Provide the [x, y] coordinate of the cell's center where the given text is located.  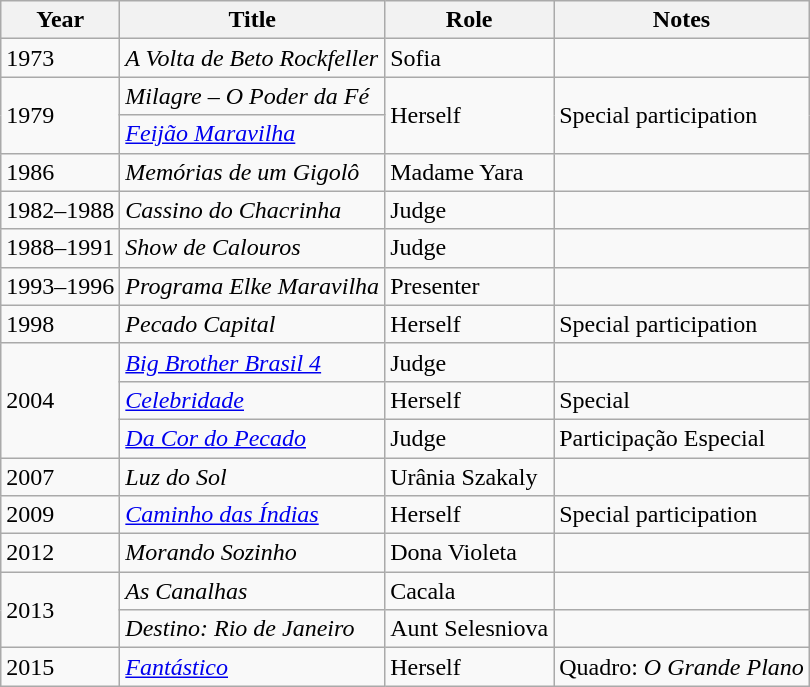
Da Cor do Pecado [252, 438]
Memórias de um Gigolô [252, 172]
Presenter [470, 286]
Title [252, 20]
1979 [60, 115]
Notes [682, 20]
2007 [60, 477]
Quadro: O Grande Plano [682, 667]
Show de Calouros [252, 248]
2013 [60, 610]
Cacala [470, 591]
Year [60, 20]
Fantástico [252, 667]
Morando Sozinho [252, 553]
Big Brother Brasil 4 [252, 362]
Milagre – O Poder da Fé [252, 96]
Cassino do Chacrinha [252, 210]
Special [682, 400]
Destino: Rio de Janeiro [252, 629]
2012 [60, 553]
1988–1991 [60, 248]
1982–1988 [60, 210]
Luz do Sol [252, 477]
1986 [60, 172]
2015 [60, 667]
Madame Yara [470, 172]
Participação Especial [682, 438]
Pecado Capital [252, 324]
Sofia [470, 58]
Dona Violeta [470, 553]
Caminho das Índias [252, 515]
A Volta de Beto Rockfeller [252, 58]
1998 [60, 324]
Aunt Selesniova [470, 629]
As Canalhas [252, 591]
1973 [60, 58]
Programa Elke Maravilha [252, 286]
1993–1996 [60, 286]
Feijão Maravilha [252, 134]
2004 [60, 400]
Urânia Szakaly [470, 477]
2009 [60, 515]
Celebridade [252, 400]
Role [470, 20]
